Search for the cell housing the specified text and yield its [X, Y] center coordinate. 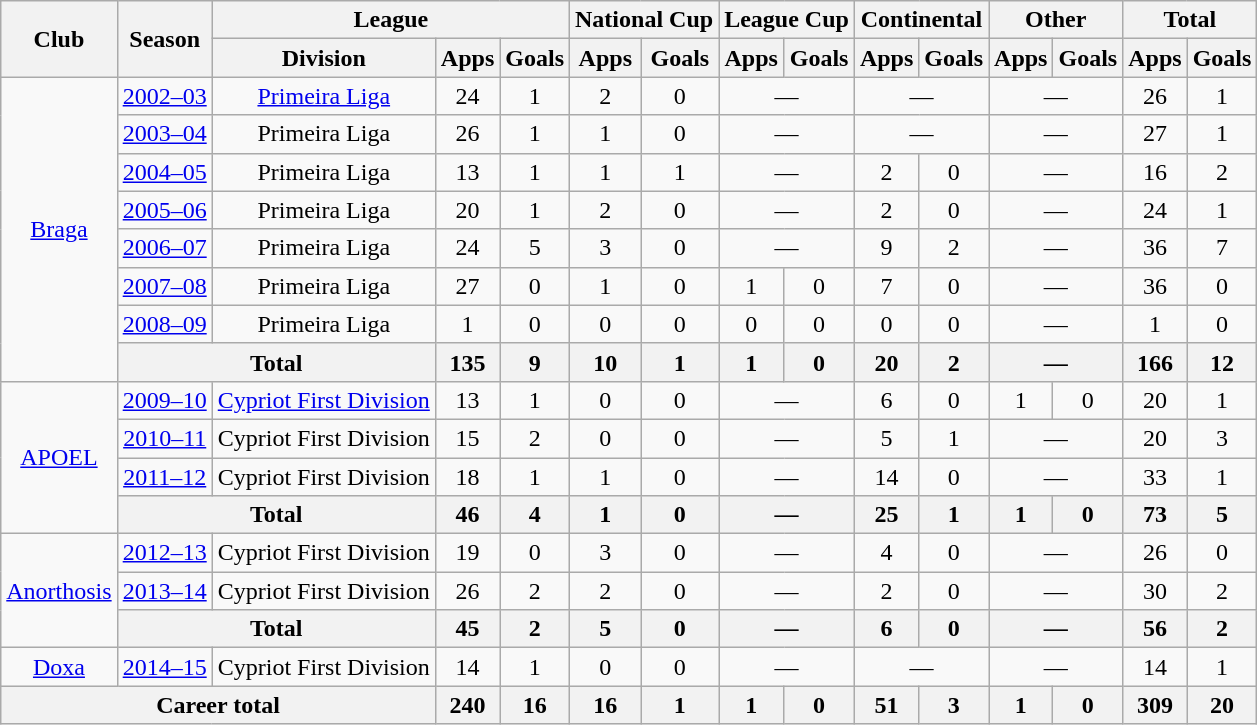
2012–13 [164, 553]
18 [467, 477]
2007–08 [164, 286]
45 [467, 629]
10 [606, 362]
12 [1222, 362]
25 [886, 515]
Continental [921, 20]
309 [1155, 705]
2010–11 [164, 438]
Season [164, 39]
56 [1155, 629]
2004–05 [164, 172]
33 [1155, 477]
2013–14 [164, 591]
2005–06 [164, 210]
2002–03 [164, 96]
19 [467, 553]
Anorthosis [59, 591]
National Cup [644, 20]
135 [467, 362]
Other [1056, 20]
Division [324, 58]
2014–15 [164, 667]
46 [467, 515]
166 [1155, 362]
2011–12 [164, 477]
Braga [59, 229]
Club [59, 39]
30 [1155, 591]
240 [467, 705]
2003–04 [164, 134]
2006–07 [164, 248]
2008–09 [164, 324]
APOEL [59, 457]
15 [467, 438]
73 [1155, 515]
League [390, 20]
2009–10 [164, 400]
Doxa [59, 667]
League Cup [787, 20]
51 [886, 705]
Career total [218, 705]
